Scan for the cell matching the given text and deliver its [X, Y] coordinate at center. 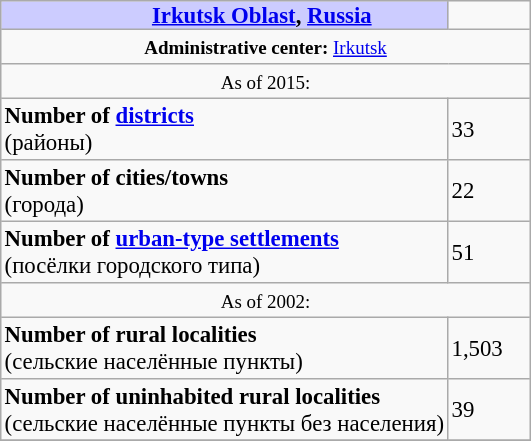
As of 2002: [266, 300]
51 [489, 252]
1,503 [489, 348]
Number of rural localities(сельские населённые пункты) [224, 348]
33 [489, 129]
Number of uninhabited rural localities(сельские населённые пункты без населения) [224, 410]
As of 2015: [266, 81]
39 [489, 410]
Number of districts(районы) [224, 129]
Number of urban-type settlements(посёлки городского типа) [224, 252]
22 [489, 191]
Irkutsk Oblast, Russia [224, 15]
Number of cities/towns(города) [224, 191]
Administrative center: Irkutsk [266, 46]
